Capture the cell that displays the provided text and extract its [X, Y] central coordinate. 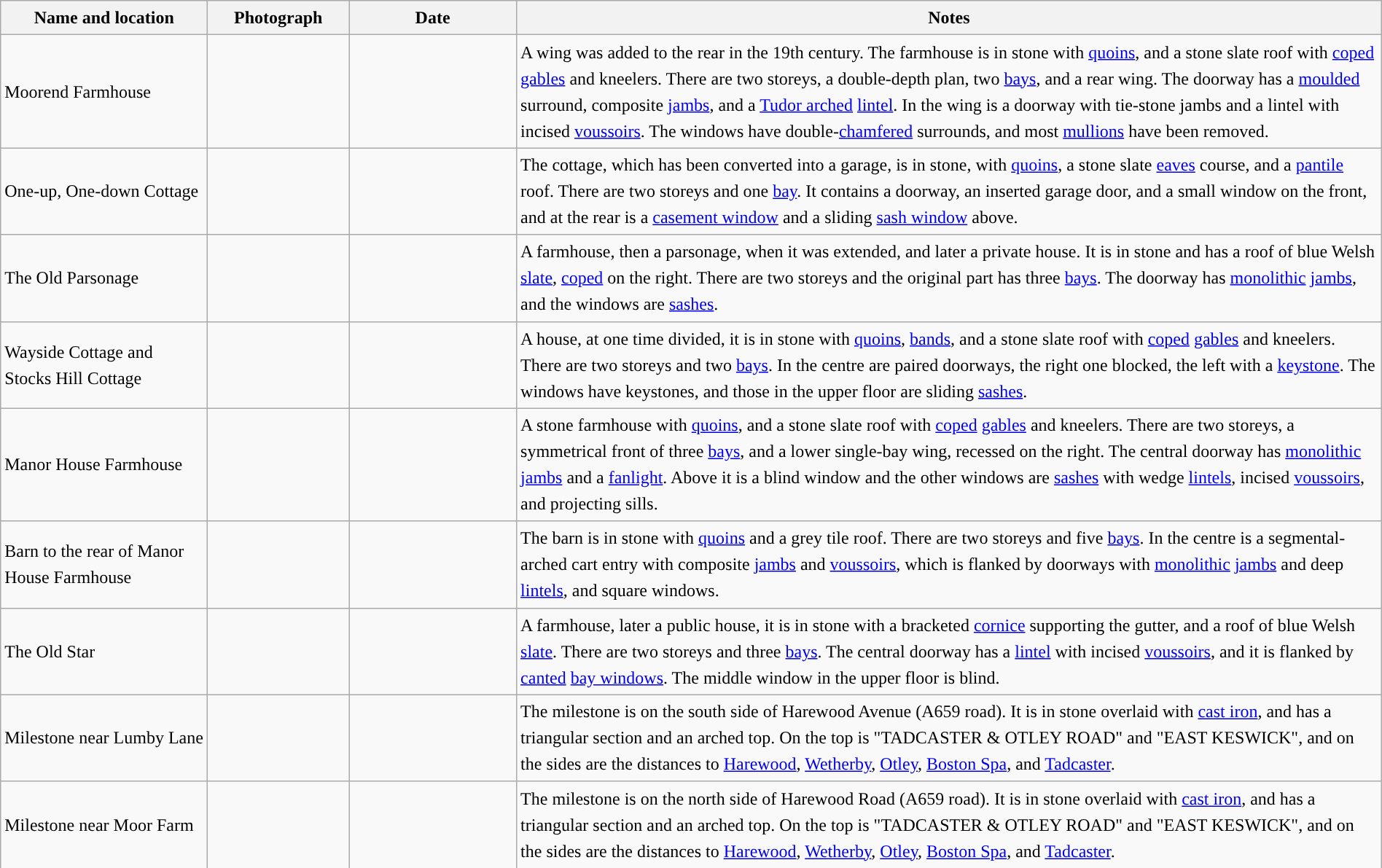
Barn to the rear of Manor House Farmhouse [104, 564]
Moorend Farmhouse [104, 92]
Notes [949, 17]
Photograph [278, 17]
Date [433, 17]
The Old Star [104, 652]
Manor House Farmhouse [104, 465]
Wayside Cottage and Stocks Hill Cottage [104, 364]
Milestone near Lumby Lane [104, 738]
Milestone near Moor Farm [104, 825]
The Old Parsonage [104, 278]
Name and location [104, 17]
One-up, One-down Cottage [104, 191]
